Locate the cell with the specified text and output its (x, y) center coordinate. 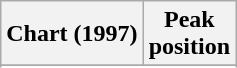
Peakposition (189, 34)
Chart (1997) (72, 34)
